For the text-containing cell, return its midpoint in (X, Y) coordinate format. 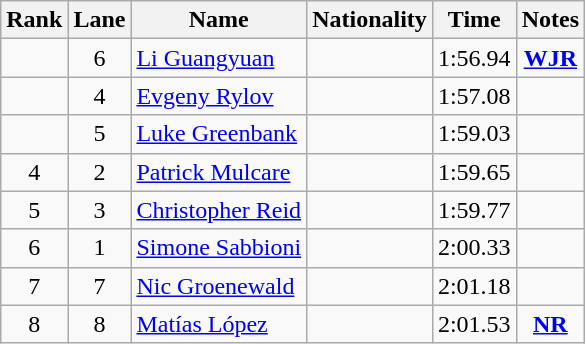
Matías López (219, 324)
Luke Greenbank (219, 134)
Time (474, 20)
1:59.03 (474, 134)
2:01.53 (474, 324)
1 (100, 248)
1:59.77 (474, 210)
3 (100, 210)
Patrick Mulcare (219, 172)
WJR (550, 58)
1:56.94 (474, 58)
Nic Groenewald (219, 286)
Simone Sabbioni (219, 248)
Notes (550, 20)
Name (219, 20)
1:57.08 (474, 96)
Evgeny Rylov (219, 96)
Lane (100, 20)
Christopher Reid (219, 210)
1:59.65 (474, 172)
Li Guangyuan (219, 58)
2:00.33 (474, 248)
Rank (34, 20)
2:01.18 (474, 286)
NR (550, 324)
2 (100, 172)
Nationality (370, 20)
